Return the (x, y) coordinate for the center point of the cell that contains the specified text.  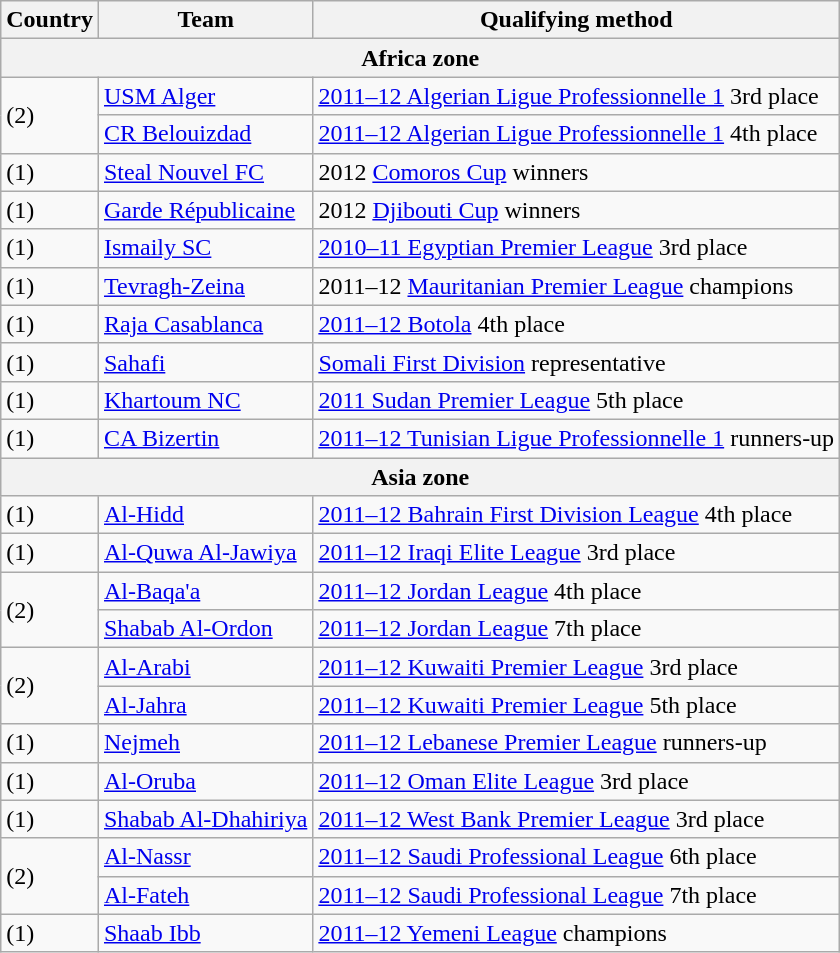
2011–12 Botola 4th place (576, 324)
Qualifying method (576, 20)
2012 Djibouti Cup winners (576, 210)
USM Alger (205, 96)
Garde Républicaine (205, 210)
Team (205, 20)
Shaab Ibb (205, 933)
Khartoum NC (205, 400)
2011–12 Algerian Ligue Professionnelle 1 3rd place (576, 96)
2011–12 Jordan League 7th place (576, 629)
2011–12 Iraqi Elite League 3rd place (576, 553)
CR Belouizdad (205, 134)
Al-Oruba (205, 781)
2012 Comoros Cup winners (576, 172)
Tevragh-Zeina (205, 286)
Al-Hidd (205, 515)
Al-Baqa'a (205, 591)
2011–12 Yemeni League champions (576, 933)
2011–12 Algerian Ligue Professionnelle 1 4th place (576, 134)
2010–11 Egyptian Premier League 3rd place (576, 248)
2011–12 Jordan League 4th place (576, 591)
Steal Nouvel FC (205, 172)
Raja Casablanca (205, 324)
Asia zone (420, 477)
2011–12 Oman Elite League 3rd place (576, 781)
2011–12 Saudi Professional League 7th place (576, 895)
Africa zone (420, 58)
2011–12 Saudi Professional League 6th place (576, 857)
Al-Jahra (205, 705)
Shabab Al-Dhahiriya (205, 819)
2011–12 Mauritanian Premier League champions (576, 286)
2011 Sudan Premier League 5th place (576, 400)
Somali First Division representative (576, 362)
Al-Nassr (205, 857)
2011–12 Lebanese Premier League runners-up (576, 743)
CA Bizertin (205, 438)
2011–12 Bahrain First Division League 4th place (576, 515)
Al-Fateh (205, 895)
Sahafi (205, 362)
Shabab Al-Ordon (205, 629)
2011–12 Tunisian Ligue Professionnelle 1 runners-up (576, 438)
2011–12 West Bank Premier League 3rd place (576, 819)
Ismaily SC (205, 248)
Al-Arabi (205, 667)
2011–12 Kuwaiti Premier League 3rd place (576, 667)
Country (50, 20)
Nejmeh (205, 743)
Al-Quwa Al-Jawiya (205, 553)
2011–12 Kuwaiti Premier League 5th place (576, 705)
